Search for the cell housing the specified text and yield its (x, y) center coordinate. 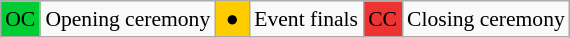
CC (382, 19)
● (232, 19)
OC (20, 19)
Opening ceremony (128, 19)
Closing ceremony (486, 19)
Event finals (306, 19)
